Identify which cell holds the provided text, then report its [x, y] central coordinate. 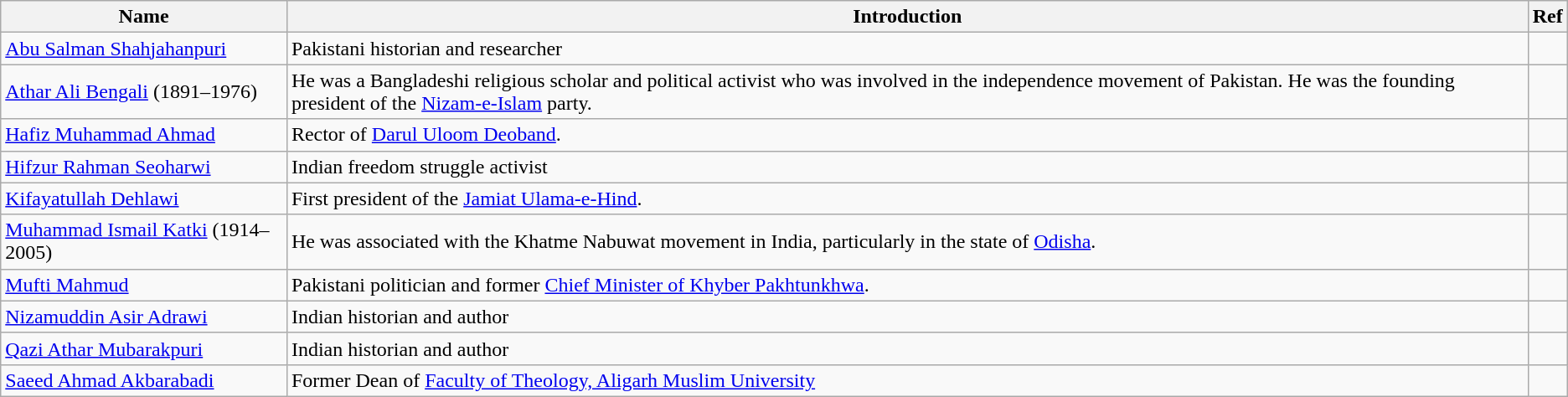
Former Dean of Faculty of Theology, Aligarh Muslim University [907, 380]
Nizamuddin Asir Adrawi [144, 317]
Hifzur Rahman Seoharwi [144, 167]
Mufti Mahmud [144, 285]
Abu Salman Shahjahanpuri [144, 49]
Indian freedom struggle activist [907, 167]
Qazi Athar Mubarakpuri [144, 348]
Pakistani politician and former Chief Minister of Khyber Pakhtunkhwa. [907, 285]
He was associated with the Khatme Nabuwat movement in India, particularly in the state of Odisha. [907, 241]
Rector of Darul Uloom Deoband. [907, 135]
Athar Ali Bengali (1891–1976) [144, 92]
Muhammad Ismail Katki (1914–2005) [144, 241]
Pakistani historian and researcher [907, 49]
First president of the Jamiat Ulama-e-Hind. [907, 198]
Introduction [907, 17]
Ref [1548, 17]
Kifayatullah Dehlawi [144, 198]
Hafiz Muhammad Ahmad [144, 135]
Name [144, 17]
Saeed Ahmad Akbarabadi [144, 380]
